For the text-containing cell, return its midpoint in (x, y) coordinate format. 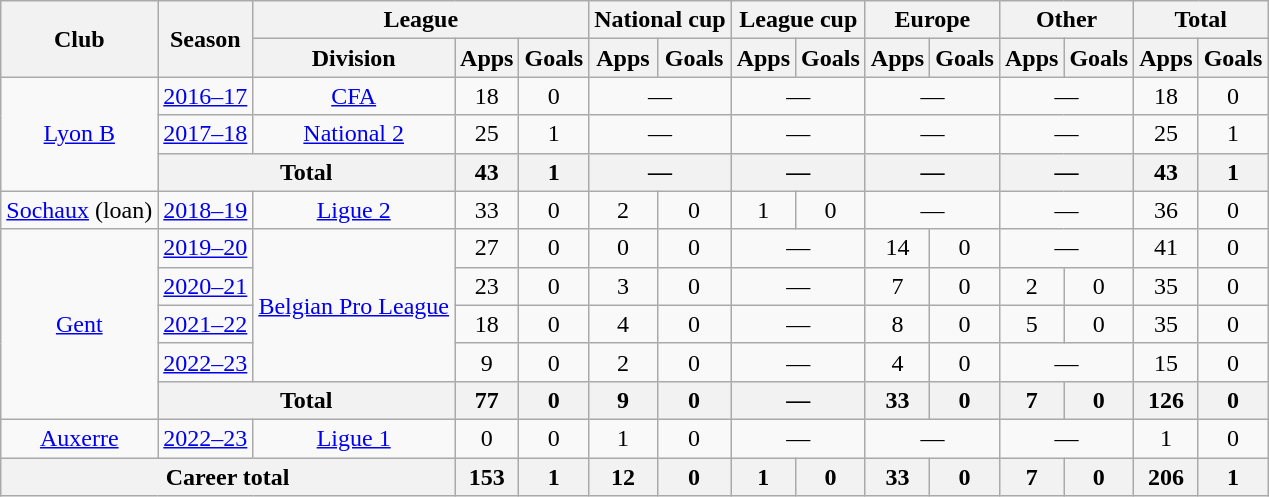
Belgian Pro League (354, 305)
2018–19 (206, 210)
Sochaux (loan) (80, 210)
National 2 (354, 134)
14 (897, 248)
15 (1166, 362)
2020–21 (206, 286)
Division (354, 58)
27 (487, 248)
36 (1166, 210)
National cup (660, 20)
CFA (354, 96)
Other (1066, 20)
12 (623, 477)
2021–22 (206, 324)
8 (897, 324)
206 (1166, 477)
Club (80, 39)
2019–20 (206, 248)
126 (1166, 400)
2016–17 (206, 96)
3 (623, 286)
5 (1031, 324)
2017–18 (206, 134)
Season (206, 39)
Europe (932, 20)
Career total (228, 477)
153 (487, 477)
41 (1166, 248)
League cup (798, 20)
League (421, 20)
Ligue 1 (354, 438)
77 (487, 400)
Auxerre (80, 438)
Gent (80, 324)
Lyon B (80, 134)
23 (487, 286)
Ligue 2 (354, 210)
